Detect which cell encompasses the target text, then output its [x, y] center coordinate. 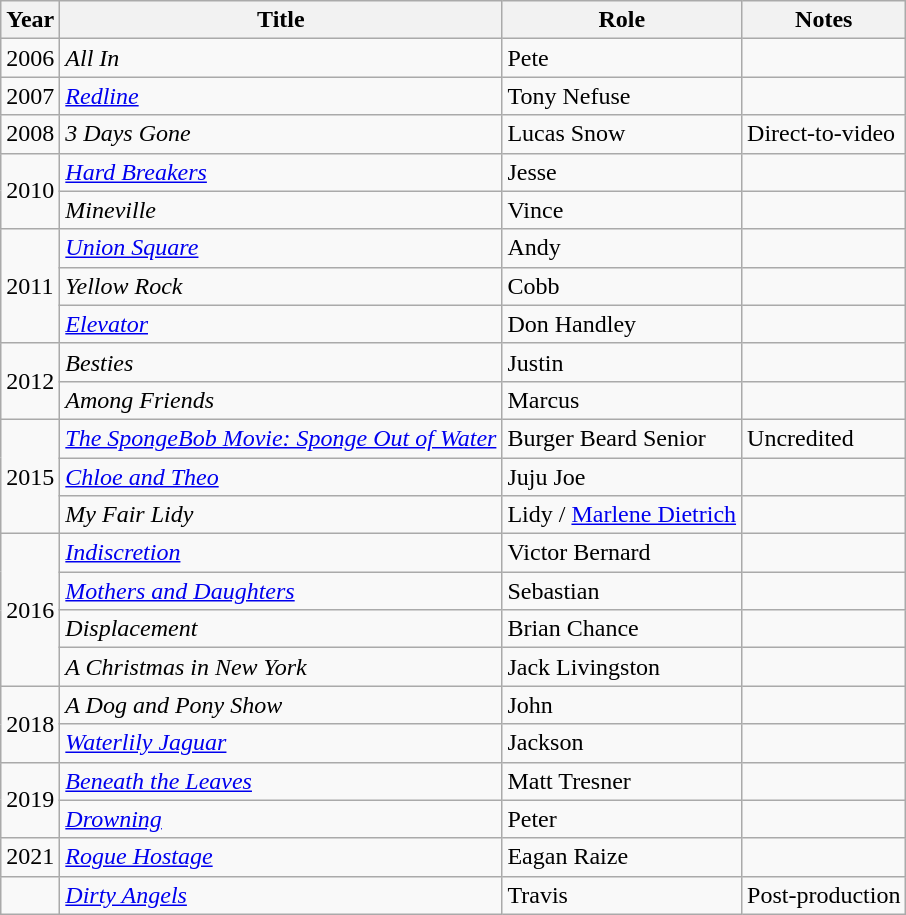
Jackson [622, 743]
3 Days Gone [281, 134]
Year [30, 20]
Hard Breakers [281, 172]
Uncredited [824, 438]
Drowning [281, 819]
2016 [30, 610]
My Fair Lidy [281, 515]
The SpongeBob Movie: Sponge Out of Water [281, 438]
2018 [30, 724]
Jesse [622, 172]
Vince [622, 210]
2008 [30, 134]
2019 [30, 800]
Direct-to-video [824, 134]
All In [281, 58]
Victor Bernard [622, 553]
Dirty Angels [281, 895]
Beneath the Leaves [281, 781]
Rogue Hostage [281, 857]
Jack Livingston [622, 667]
Brian Chance [622, 629]
Yellow Rock [281, 286]
Andy [622, 248]
2015 [30, 476]
Union Square [281, 248]
2012 [30, 381]
Besties [281, 362]
Indiscretion [281, 553]
Sebastian [622, 591]
2011 [30, 286]
Chloe and Theo [281, 477]
Lidy / Marlene Dietrich [622, 515]
Pete [622, 58]
Redline [281, 96]
Post-production [824, 895]
A Dog and Pony Show [281, 705]
Cobb [622, 286]
Waterlily Jaguar [281, 743]
Among Friends [281, 400]
A Christmas in New York [281, 667]
Role [622, 20]
Juju Joe [622, 477]
Marcus [622, 400]
Matt Tresner [622, 781]
Burger Beard Senior [622, 438]
Peter [622, 819]
Notes [824, 20]
Don Handley [622, 324]
Mothers and Daughters [281, 591]
Travis [622, 895]
Lucas Snow [622, 134]
2010 [30, 191]
Elevator [281, 324]
Displacement [281, 629]
Title [281, 20]
Mineville [281, 210]
2021 [30, 857]
Tony Nefuse [622, 96]
Justin [622, 362]
2007 [30, 96]
2006 [30, 58]
John [622, 705]
Eagan Raize [622, 857]
